Extract the [x, y] coordinate from the center of the cell holding the provided text.  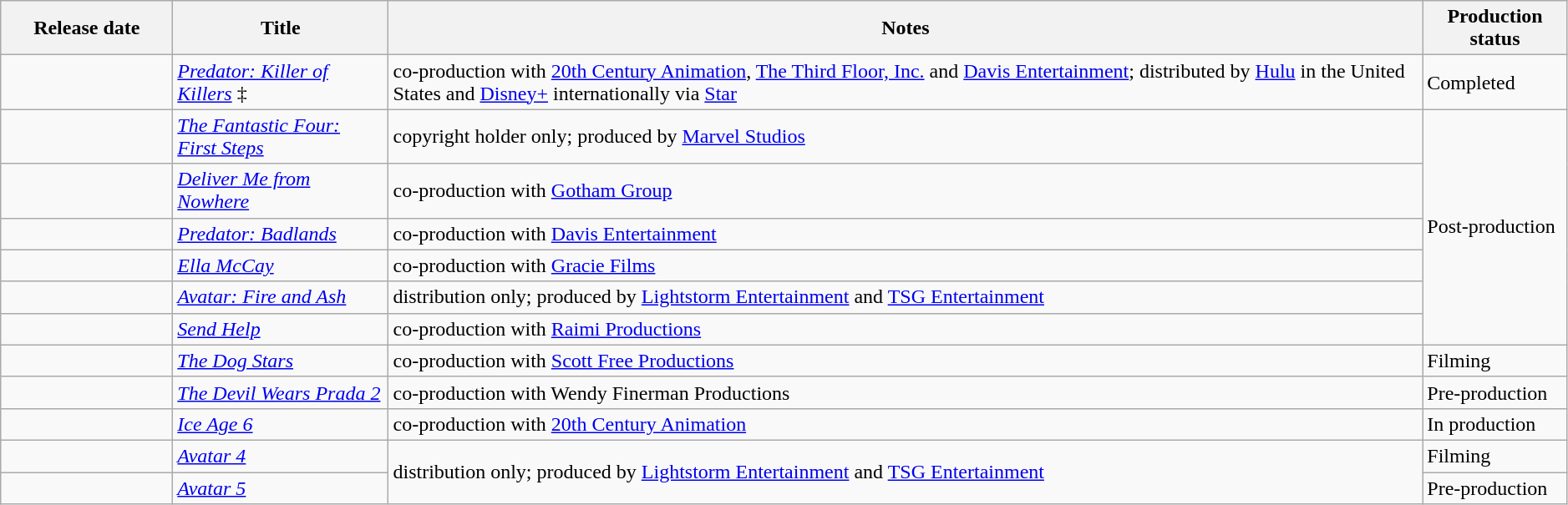
The Dog Stars [281, 361]
Deliver Me from Nowhere [281, 190]
The Fantastic Four: First Steps [281, 137]
Production status [1495, 28]
co-production with 20th Century Animation [906, 424]
co-production with Davis Entertainment [906, 234]
co-production with Gotham Group [906, 190]
In production [1495, 424]
Title [281, 28]
co-production with Scott Free Productions [906, 361]
Notes [906, 28]
Predator: Badlands [281, 234]
Post-production [1495, 227]
Completed [1495, 82]
Avatar 5 [281, 488]
co-production with Raimi Productions [906, 329]
Ice Age 6 [281, 424]
Ella McCay [281, 265]
Avatar 4 [281, 456]
co-production with Gracie Films [906, 265]
Release date [87, 28]
The Devil Wears Prada 2 [281, 392]
Send Help [281, 329]
Predator: Killer of Killers ‡ [281, 82]
copyright holder only; produced by Marvel Studios [906, 137]
co-production with Wendy Finerman Productions [906, 392]
Avatar: Fire and Ash [281, 297]
